Determine the [x, y] coordinate at the center of the cell enclosing the given text.  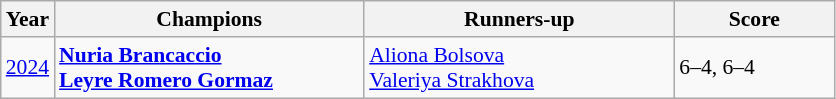
Aliona Bolsova Valeriya Strakhova [519, 68]
Score [754, 19]
2024 [28, 68]
Runners-up [519, 19]
6–4, 6–4 [754, 68]
Nuria Brancaccio Leyre Romero Gormaz [209, 68]
Year [28, 19]
Champions [209, 19]
